From the cell containing the given text, extract its center point as (X, Y) coordinate. 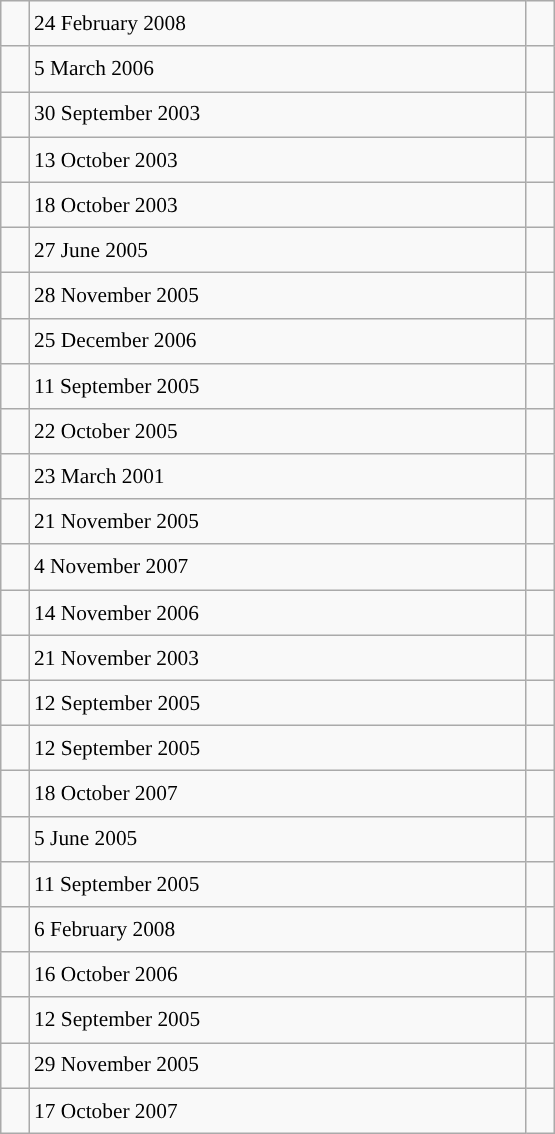
4 November 2007 (278, 566)
23 March 2001 (278, 476)
18 October 2003 (278, 204)
30 September 2003 (278, 114)
21 November 2005 (278, 522)
14 November 2006 (278, 612)
16 October 2006 (278, 974)
18 October 2007 (278, 794)
22 October 2005 (278, 432)
5 March 2006 (278, 68)
25 December 2006 (278, 340)
6 February 2008 (278, 930)
29 November 2005 (278, 1066)
13 October 2003 (278, 160)
28 November 2005 (278, 296)
17 October 2007 (278, 1110)
5 June 2005 (278, 838)
21 November 2003 (278, 658)
27 June 2005 (278, 250)
24 February 2008 (278, 24)
